From the cell containing the given text, extract its center point as [x, y] coordinate. 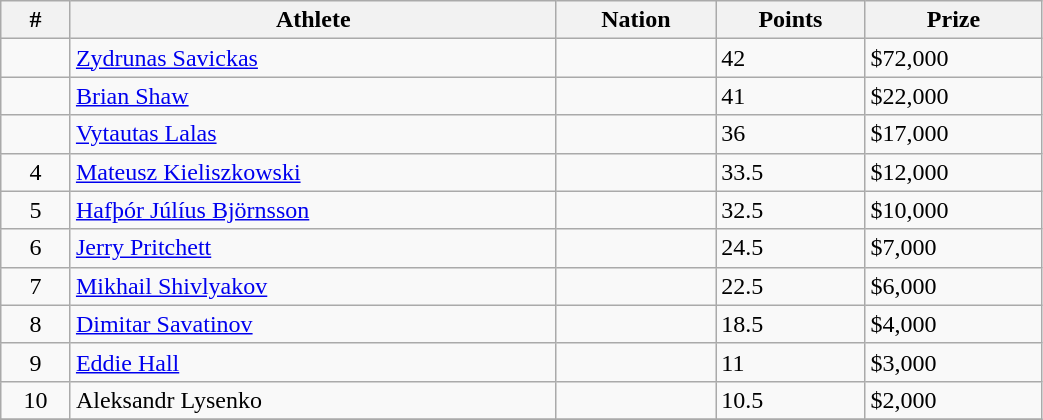
Zydrunas Savickas [313, 58]
$17,000 [954, 134]
Dimitar Savatinov [313, 324]
32.5 [790, 210]
Jerry Pritchett [313, 248]
$10,000 [954, 210]
Aleksandr Lysenko [313, 400]
33.5 [790, 172]
6 [36, 248]
36 [790, 134]
Points [790, 20]
42 [790, 58]
8 [36, 324]
$7,000 [954, 248]
Athlete [313, 20]
Nation [636, 20]
$12,000 [954, 172]
22.5 [790, 286]
Brian Shaw [313, 96]
24.5 [790, 248]
Vytautas Lalas [313, 134]
9 [36, 362]
11 [790, 362]
4 [36, 172]
Mateusz Kieliszkowski [313, 172]
Hafþór Júlíus Björnsson [313, 210]
# [36, 20]
$72,000 [954, 58]
Eddie Hall [313, 362]
5 [36, 210]
10 [36, 400]
$6,000 [954, 286]
18.5 [790, 324]
7 [36, 286]
$4,000 [954, 324]
$22,000 [954, 96]
10.5 [790, 400]
$2,000 [954, 400]
Mikhail Shivlyakov [313, 286]
41 [790, 96]
$3,000 [954, 362]
Prize [954, 20]
